Find where the given text appears and provide that cell's center as (x, y) coordinate. 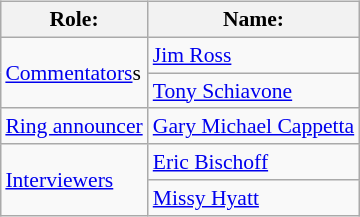
Name: (254, 20)
Eric Bischoff (254, 162)
Role: (74, 20)
Jim Ross (254, 55)
Tony Schiavone (254, 91)
Ring announcer (74, 126)
Commentatorss (74, 72)
Missy Hyatt (254, 198)
Gary Michael Cappetta (254, 126)
Interviewers (74, 180)
